Determine the [x, y] coordinate at the center of the cell enclosing the given text.  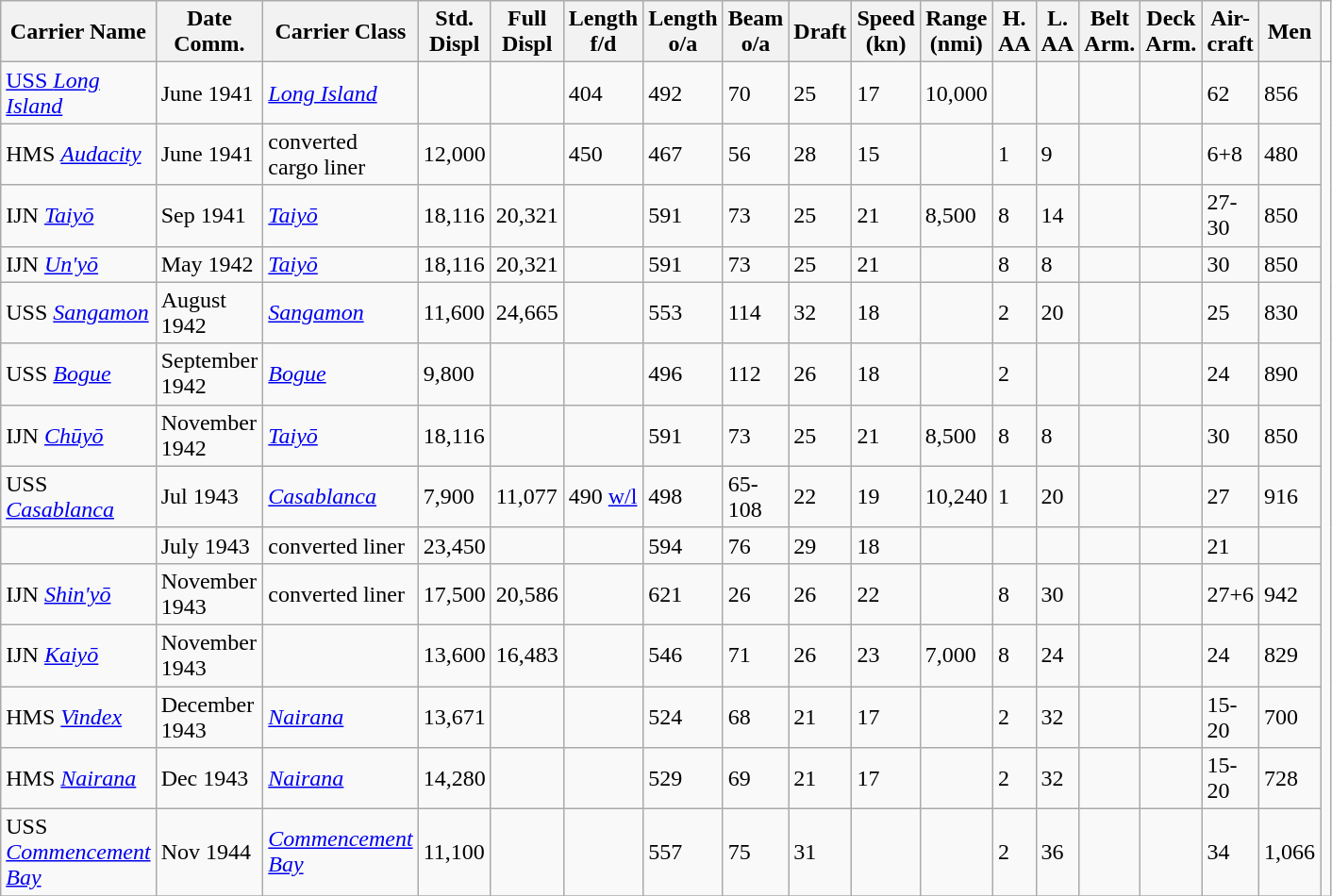
Speed (kn) [886, 32]
14,280 [455, 779]
62 [1230, 92]
HMS Audacity [78, 155]
IJN Taiyō [78, 215]
594 [683, 545]
467 [683, 155]
56 [756, 155]
23,450 [455, 545]
700 [1289, 717]
10,240 [957, 496]
Draft [821, 32]
Carrier Class [341, 32]
9 [1057, 155]
Dec 1943 [209, 779]
16,483 [526, 655]
27+6 [1230, 594]
USS Commencement Bay [78, 853]
USS Bogue [78, 373]
557 [683, 853]
23 [886, 655]
IJN Shin'yō [78, 594]
10,000 [957, 92]
75 [756, 853]
11,600 [455, 313]
829 [1289, 655]
Length f/d [603, 32]
490 w/l [603, 496]
7,000 [957, 655]
August 1942 [209, 313]
71 [756, 655]
Std. Displ [455, 32]
11,077 [526, 496]
May 1942 [209, 264]
13,600 [455, 655]
553 [683, 313]
December 1943 [209, 717]
830 [1289, 313]
529 [683, 779]
L. AA [1057, 32]
942 [1289, 594]
14 [1057, 215]
27-30 [1230, 215]
890 [1289, 373]
Beam o/a [756, 32]
Full Displ [526, 32]
65-108 [756, 496]
524 [683, 717]
36 [1057, 853]
31 [821, 853]
492 [683, 92]
450 [603, 155]
17,500 [455, 594]
856 [1289, 92]
September 1942 [209, 373]
19 [886, 496]
68 [756, 717]
9,800 [455, 373]
Nov 1944 [209, 853]
496 [683, 373]
November 1942 [209, 436]
Bogue [341, 373]
728 [1289, 779]
28 [821, 155]
IJN Chūyō [78, 436]
12,000 [455, 155]
498 [683, 496]
Length o/a [683, 32]
Carrier Name [78, 32]
Date Comm. [209, 32]
Casablanca [341, 496]
HMS Vindex [78, 717]
Long Island [341, 92]
916 [1289, 496]
7,900 [455, 496]
34 [1230, 853]
24,665 [526, 313]
USS Casablanca [78, 496]
IJN Un'yō [78, 264]
621 [683, 594]
11,100 [455, 853]
76 [756, 545]
Belt Arm. [1109, 32]
1,066 [1289, 853]
Deck Arm. [1172, 32]
converted cargo liner [341, 155]
HMS Nairana [78, 779]
Sep 1941 [209, 215]
6+8 [1230, 155]
Men [1289, 32]
20,586 [526, 594]
H. AA [1014, 32]
USS Sangamon [78, 313]
112 [756, 373]
114 [756, 313]
IJN Kaiyō [78, 655]
404 [603, 92]
15 [886, 155]
70 [756, 92]
Sangamon [341, 313]
USS Long Island [78, 92]
27 [1230, 496]
July 1943 [209, 545]
Air- craft [1230, 32]
Jul 1943 [209, 496]
Range (nmi) [957, 32]
13,671 [455, 717]
546 [683, 655]
29 [821, 545]
480 [1289, 155]
Commencement Bay [341, 853]
69 [756, 779]
